Locate the cell with the specified text and output its (X, Y) center coordinate. 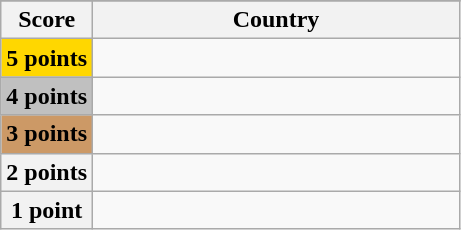
1 point (47, 210)
4 points (47, 96)
5 points (47, 58)
2 points (47, 172)
Score (47, 20)
Country (276, 20)
3 points (47, 134)
